Identify which cell holds the provided text, then report its (x, y) central coordinate. 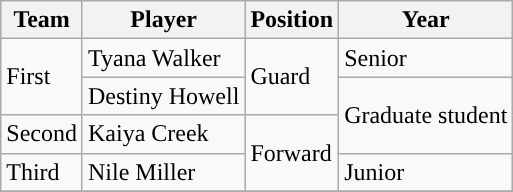
Kaiya Creek (163, 134)
Position (292, 20)
Junior (426, 172)
Player (163, 20)
Tyana Walker (163, 58)
Nile Miller (163, 172)
Second (42, 134)
Senior (426, 58)
Graduate student (426, 115)
Year (426, 20)
Guard (292, 77)
Destiny Howell (163, 96)
Forward (292, 153)
Third (42, 172)
First (42, 77)
Team (42, 20)
